Identify which cell holds the provided text, then report its [X, Y] central coordinate. 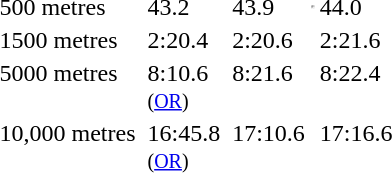
2:20.4 [184, 40]
8:21.6 [269, 86]
8:10.6(OR) [184, 86]
2:20.6 [269, 40]
